Pinpoint the cell where the given text exists, returning its [x, y] midpoint coordinate. 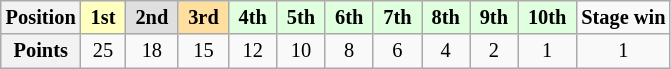
7th [397, 17]
Position [41, 17]
15 [203, 51]
6th [349, 17]
10 [301, 51]
9th [494, 17]
6 [397, 51]
18 [152, 51]
2nd [152, 17]
12 [253, 51]
10th [547, 17]
4 [446, 51]
2 [494, 51]
5th [301, 17]
1st [104, 17]
Stage win [623, 17]
8 [349, 51]
25 [104, 51]
8th [446, 17]
4th [253, 17]
3rd [203, 17]
Points [41, 51]
